For the text-containing cell, return its midpoint in (x, y) coordinate format. 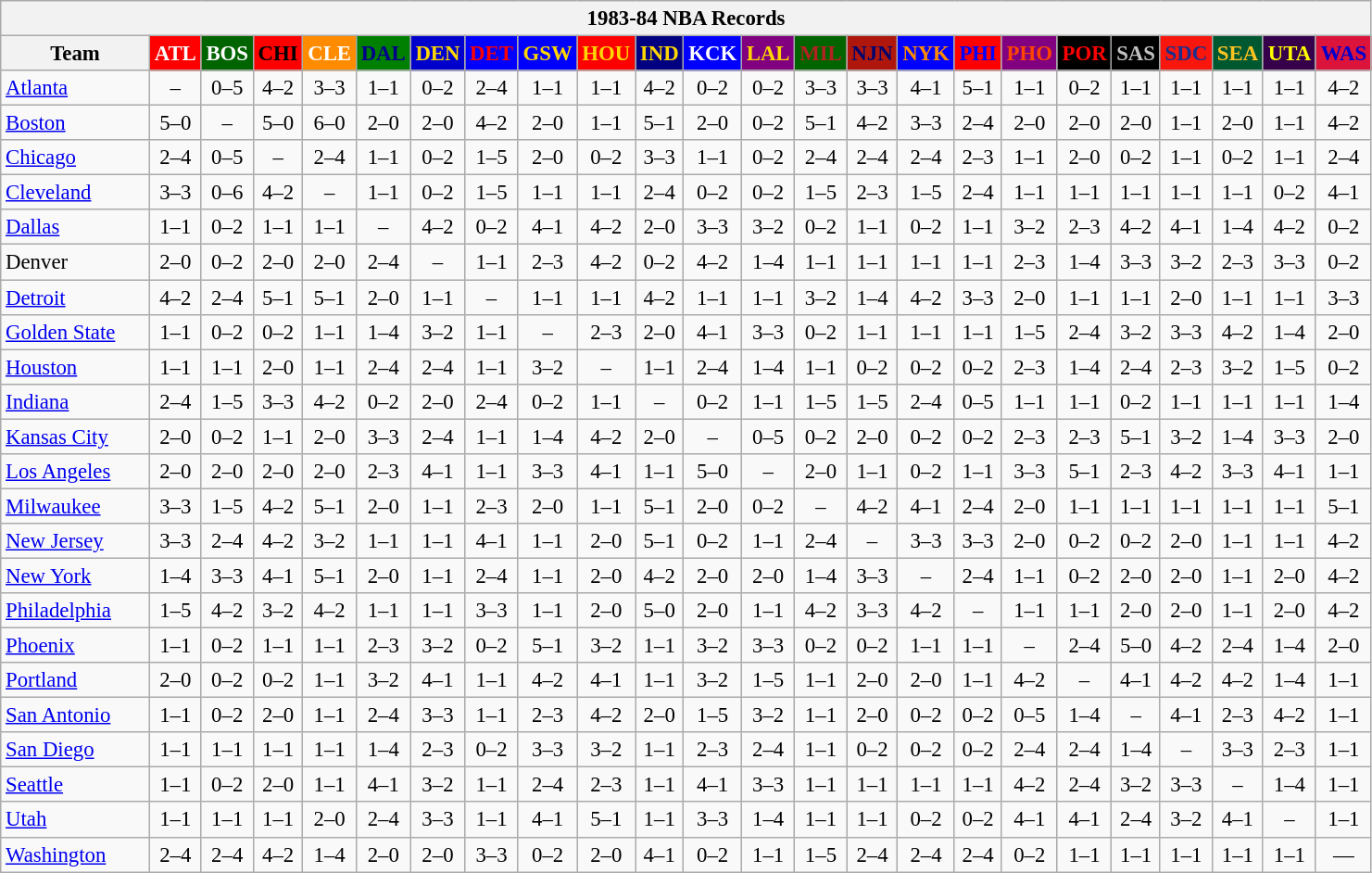
Cleveland (76, 193)
SEA (1238, 54)
NYK (926, 54)
Atlanta (76, 88)
Phoenix (76, 646)
DET (491, 54)
Philadelphia (76, 611)
6–0 (330, 123)
Indiana (76, 401)
Los Angeles (76, 472)
New York (76, 576)
Kansas City (76, 436)
NJN (873, 54)
DEN (437, 54)
CLE (330, 54)
Dallas (76, 227)
PHO (1029, 54)
SDC (1186, 54)
Golden State (76, 332)
— (1343, 854)
Denver (76, 262)
Boston (76, 123)
SAS (1136, 54)
POR (1084, 54)
Houston (76, 367)
LAL (767, 54)
MIL (821, 54)
San Antonio (76, 715)
Washington (76, 854)
WAS (1343, 54)
UTA (1290, 54)
Utah (76, 820)
CHI (278, 54)
IND (660, 54)
Seattle (76, 785)
0–6 (227, 193)
1983-84 NBA Records (686, 19)
Milwaukee (76, 506)
Team (76, 54)
Portland (76, 680)
PHI (978, 54)
DAL (384, 54)
BOS (227, 54)
KCK (713, 54)
San Diego (76, 750)
GSW (548, 54)
New Jersey (76, 541)
Detroit (76, 297)
ATL (175, 54)
HOU (606, 54)
Chicago (76, 158)
